Pinpoint the cell where the given text exists, returning its [x, y] midpoint coordinate. 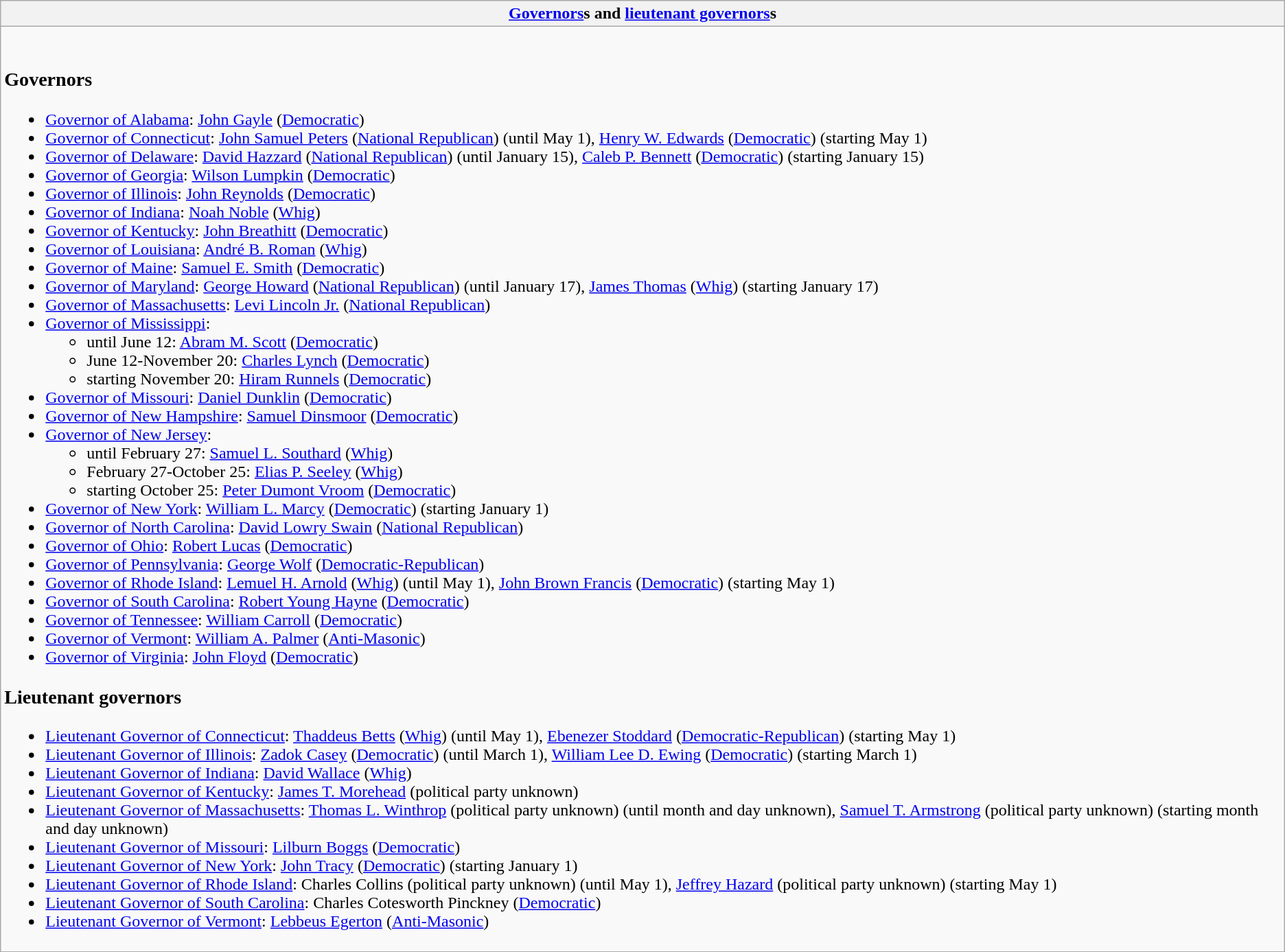
Governorss and lieutenant governorss [642, 14]
